Provide the [X, Y] coordinate of the cell's center where the given text is located.  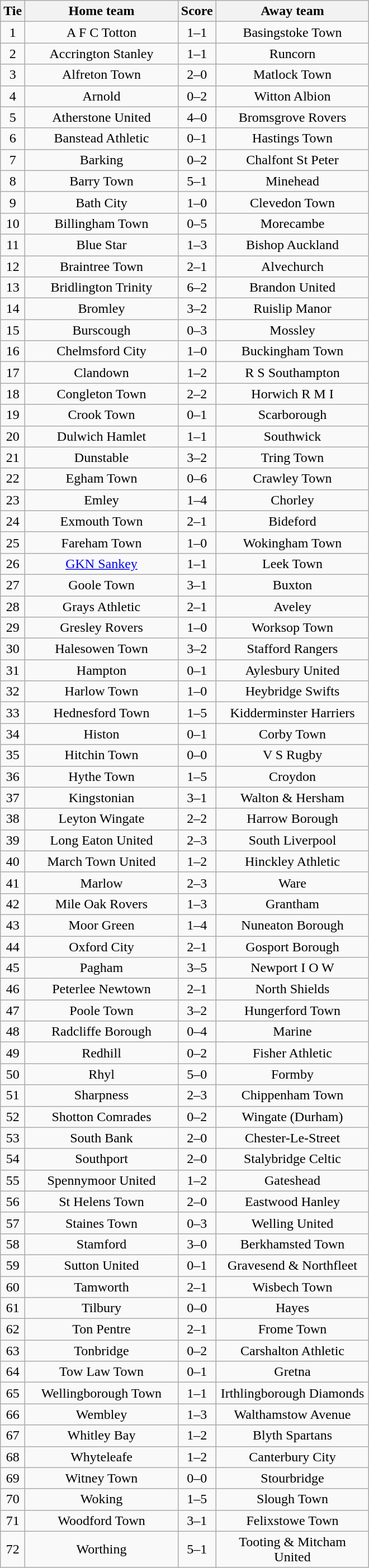
26 [13, 564]
Minehead [292, 181]
Wisbech Town [292, 1286]
Harlow Town [102, 692]
Arnold [102, 96]
40 [13, 861]
Fisher Athletic [292, 1053]
29 [13, 628]
23 [13, 500]
Emley [102, 500]
3–5 [197, 968]
34 [13, 734]
Chelmsford City [102, 351]
10 [13, 223]
Newport I O W [292, 968]
Basingstoke Town [292, 32]
Wingate (Durham) [292, 1117]
Harrow Borough [292, 819]
Mile Oak Rovers [102, 904]
Witton Albion [292, 96]
Witney Town [102, 1478]
20 [13, 436]
A F C Totton [102, 32]
67 [13, 1436]
Stamford [102, 1244]
Morecambe [292, 223]
Accrington Stanley [102, 54]
4–0 [197, 117]
61 [13, 1308]
Bromley [102, 309]
Radcliffe Borough [102, 1032]
62 [13, 1329]
Braintree Town [102, 266]
Slough Town [292, 1499]
50 [13, 1074]
Frome Town [292, 1329]
Egham Town [102, 479]
Leyton Wingate [102, 819]
Gresley Rovers [102, 628]
Chorley [292, 500]
Nuneaton Borough [292, 925]
Whyteleafe [102, 1457]
Worthing [102, 1550]
Hythe Town [102, 776]
Kingstonian [102, 798]
65 [13, 1393]
Ware [292, 883]
Away team [292, 11]
52 [13, 1117]
41 [13, 883]
Carshalton Athletic [292, 1351]
22 [13, 479]
Burscough [102, 330]
70 [13, 1499]
31 [13, 670]
Moor Green [102, 925]
42 [13, 904]
Chalfont St Peter [292, 160]
North Shields [292, 989]
Barking [102, 160]
66 [13, 1414]
32 [13, 692]
Crawley Town [292, 479]
Atherstone United [102, 117]
Hungerford Town [292, 1011]
Wembley [102, 1414]
Southport [102, 1159]
8 [13, 181]
Wellingborough Town [102, 1393]
R S Southampton [292, 373]
Bideford [292, 521]
21 [13, 457]
44 [13, 947]
Tonbridge [102, 1351]
Aylesbury United [292, 670]
64 [13, 1372]
4 [13, 96]
Gravesend & Northfleet [292, 1265]
Felixstowe Town [292, 1521]
Buxton [292, 585]
Peterlee Newtown [102, 989]
Chester-Le-Street [292, 1138]
Chippenham Town [292, 1095]
59 [13, 1265]
19 [13, 415]
Bath City [102, 202]
Hednesford Town [102, 713]
GKN Sankey [102, 564]
Staines Town [102, 1223]
Marine [292, 1032]
Score [197, 11]
3 [13, 75]
25 [13, 542]
Spennymoor United [102, 1180]
Bridlington Trinity [102, 288]
Alvechurch [292, 266]
Whitley Bay [102, 1436]
45 [13, 968]
9 [13, 202]
17 [13, 373]
60 [13, 1286]
Banstead Athletic [102, 139]
Grantham [292, 904]
54 [13, 1159]
12 [13, 266]
6–2 [197, 288]
0–5 [197, 223]
28 [13, 606]
Wokingham Town [292, 542]
Tring Town [292, 457]
0–6 [197, 479]
47 [13, 1011]
Clandown [102, 373]
Bishop Auckland [292, 245]
11 [13, 245]
Mossley [292, 330]
Long Eaton United [102, 840]
Barry Town [102, 181]
Dulwich Hamlet [102, 436]
Tooting & Mitcham United [292, 1550]
37 [13, 798]
Horwich R M I [292, 394]
Crook Town [102, 415]
Pagham [102, 968]
Bromsgrove Rovers [292, 117]
Ruislip Manor [292, 309]
72 [13, 1550]
Oxford City [102, 947]
Croydon [292, 776]
18 [13, 394]
6 [13, 139]
Leek Town [292, 564]
48 [13, 1032]
Marlow [102, 883]
Sutton United [102, 1265]
Rhyl [102, 1074]
Irthlingborough Diamonds [292, 1393]
Southwick [292, 436]
Heybridge Swifts [292, 692]
57 [13, 1223]
Buckingham Town [292, 351]
49 [13, 1053]
Ton Pentre [102, 1329]
Fareham Town [102, 542]
68 [13, 1457]
Congleton Town [102, 394]
16 [13, 351]
Woking [102, 1499]
36 [13, 776]
Halesowen Town [102, 649]
Goole Town [102, 585]
Aveley [292, 606]
Kidderminster Harriers [292, 713]
Redhill [102, 1053]
Home team [102, 11]
March Town United [102, 861]
Tow Law Town [102, 1372]
Hastings Town [292, 139]
V S Rugby [292, 755]
69 [13, 1478]
13 [13, 288]
58 [13, 1244]
Matlock Town [292, 75]
Grays Athletic [102, 606]
Welling United [292, 1223]
53 [13, 1138]
51 [13, 1095]
Blue Star [102, 245]
55 [13, 1180]
Walthamstow Avenue [292, 1414]
Stafford Rangers [292, 649]
33 [13, 713]
Blyth Spartans [292, 1436]
0–4 [197, 1032]
Tilbury [102, 1308]
27 [13, 585]
Sharpness [102, 1095]
Billingham Town [102, 223]
43 [13, 925]
Hinckley Athletic [292, 861]
30 [13, 649]
Tie [13, 11]
63 [13, 1351]
15 [13, 330]
1 [13, 32]
Corby Town [292, 734]
71 [13, 1521]
St Helens Town [102, 1202]
Hayes [292, 1308]
Histon [102, 734]
Dunstable [102, 457]
South Liverpool [292, 840]
14 [13, 309]
Walton & Hersham [292, 798]
Clevedon Town [292, 202]
Alfreton Town [102, 75]
Scarborough [292, 415]
Hitchin Town [102, 755]
Exmouth Town [102, 521]
Berkhamsted Town [292, 1244]
5–0 [197, 1074]
Tamworth [102, 1286]
5 [13, 117]
Worksop Town [292, 628]
Gretna [292, 1372]
39 [13, 840]
Formby [292, 1074]
56 [13, 1202]
46 [13, 989]
2 [13, 54]
Canterbury City [292, 1457]
Stalybridge Celtic [292, 1159]
Eastwood Hanley [292, 1202]
Gosport Borough [292, 947]
Runcorn [292, 54]
7 [13, 160]
3–0 [197, 1244]
Stourbridge [292, 1478]
Brandon United [292, 288]
24 [13, 521]
Woodford Town [102, 1521]
Gateshead [292, 1180]
Hampton [102, 670]
Shotton Comrades [102, 1117]
35 [13, 755]
Poole Town [102, 1011]
38 [13, 819]
South Bank [102, 1138]
